Detect which cell encompasses the target text, then output its [x, y] center coordinate. 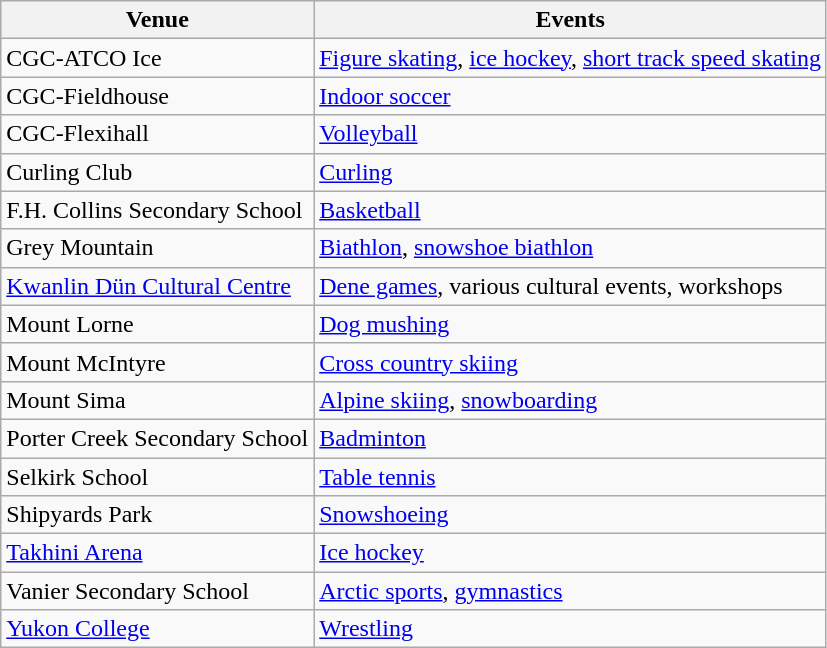
Selkirk School [158, 477]
F.H. Collins Secondary School [158, 210]
CGC-Fieldhouse [158, 96]
Figure skating, ice hockey, short track speed skating [570, 58]
Curling [570, 172]
Vanier Secondary School [158, 591]
Biathlon, snowshoe biathlon [570, 248]
Yukon College [158, 629]
Kwanlin Dün Cultural Centre [158, 286]
Arctic sports, gymnastics [570, 591]
Grey Mountain [158, 248]
Wrestling [570, 629]
Table tennis [570, 477]
Dog mushing [570, 324]
Indoor soccer [570, 96]
Ice hockey [570, 553]
CGC-Flexihall [158, 134]
CGC-ATCO Ice [158, 58]
Shipyards Park [158, 515]
Mount Sima [158, 400]
Basketball [570, 210]
Snowshoeing [570, 515]
Cross country skiing [570, 362]
Badminton [570, 438]
Alpine skiing, snowboarding [570, 400]
Porter Creek Secondary School [158, 438]
Takhini Arena [158, 553]
Events [570, 20]
Mount Lorne [158, 324]
Mount McIntyre [158, 362]
Volleyball [570, 134]
Venue [158, 20]
Curling Club [158, 172]
Dene games, various cultural events, workshops [570, 286]
